From the cell containing the given text, extract its center point as [x, y] coordinate. 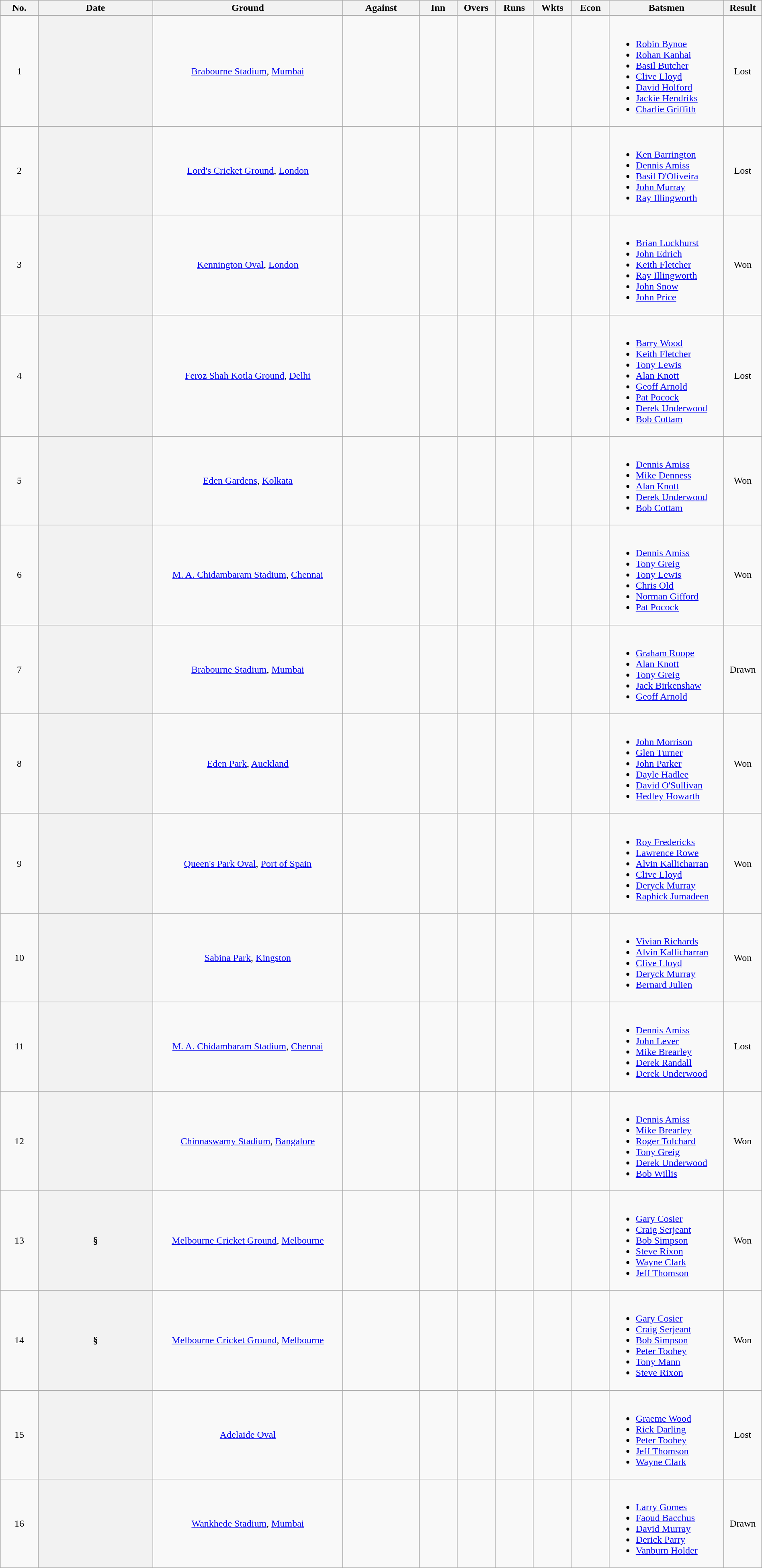
Batsmen [666, 8]
16 [19, 1524]
Ground [248, 8]
Overs [476, 8]
Inn [438, 8]
9 [19, 863]
Date [95, 8]
Wankhede Stadium, Mumbai [248, 1524]
Barry WoodKeith FletcherTony LewisAlan KnottGeoff ArnoldPat PocockDerek UnderwoodBob Cottam [666, 376]
Runs [514, 8]
5 [19, 481]
11 [19, 1046]
3 [19, 265]
Result [743, 8]
13 [19, 1241]
Feroz Shah Kotla Ground, Delhi [248, 376]
Econ [591, 8]
Lord's Cricket Ground, London [248, 170]
4 [19, 376]
1 [19, 71]
Wkts [552, 8]
Roy FredericksLawrence RoweAlvin KallicharranClive LloydDeryck MurrayRaphick Jumadeen [666, 863]
Gary CosierCraig SerjeantBob SimpsonSteve RixonWayne ClarkJeff Thomson [666, 1241]
Kennington Oval, London [248, 265]
Dennis AmissJohn LeverMike BrearleyDerek RandallDerek Underwood [666, 1046]
Adelaide Oval [248, 1435]
15 [19, 1435]
Brian LuckhurstJohn EdrichKeith FletcherRay IllingworthJohn SnowJohn Price [666, 265]
Graeme WoodRick DarlingPeter TooheyJeff ThomsonWayne Clark [666, 1435]
Vivian RichardsAlvin KallicharranClive LloydDeryck MurrayBernard Julien [666, 958]
Graham RoopeAlan KnottTony GreigJack BirkenshawGeoff Arnold [666, 669]
Dennis AmissTony GreigTony LewisChris OldNorman GiffordPat Pocock [666, 575]
Against [381, 8]
2 [19, 170]
Ken BarringtonDennis AmissBasil D'OliveiraJohn MurrayRay Illingworth [666, 170]
Larry GomesFaoud BacchusDavid MurrayDerick ParryVanburn Holder [666, 1524]
John MorrisonGlen TurnerJohn ParkerDayle HadleeDavid O'SullivanHedley Howarth [666, 763]
No. [19, 8]
Eden Park, Auckland [248, 763]
Robin BynoeRohan KanhaiBasil ButcherClive LloydDavid HolfordJackie HendriksCharlie Griffith [666, 71]
Eden Gardens, Kolkata [248, 481]
Gary CosierCraig SerjeantBob SimpsonPeter TooheyTony MannSteve Rixon [666, 1340]
7 [19, 669]
Chinnaswamy Stadium, Bangalore [248, 1141]
10 [19, 958]
Queen's Park Oval, Port of Spain [248, 863]
Sabina Park, Kingston [248, 958]
Dennis AmissMike DennessAlan KnottDerek UnderwoodBob Cottam [666, 481]
Dennis AmissMike BrearleyRoger TolchardTony GreigDerek UnderwoodBob Willis [666, 1141]
8 [19, 763]
6 [19, 575]
14 [19, 1340]
12 [19, 1141]
